Return (x, y) of the center of cell containing provided text 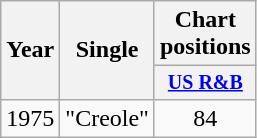
"Creole" (108, 118)
Single (108, 50)
84 (205, 118)
US R&B (205, 82)
1975 (30, 118)
Chart positions (205, 34)
Year (30, 50)
